For the text-containing cell, return its midpoint in [X, Y] coordinate format. 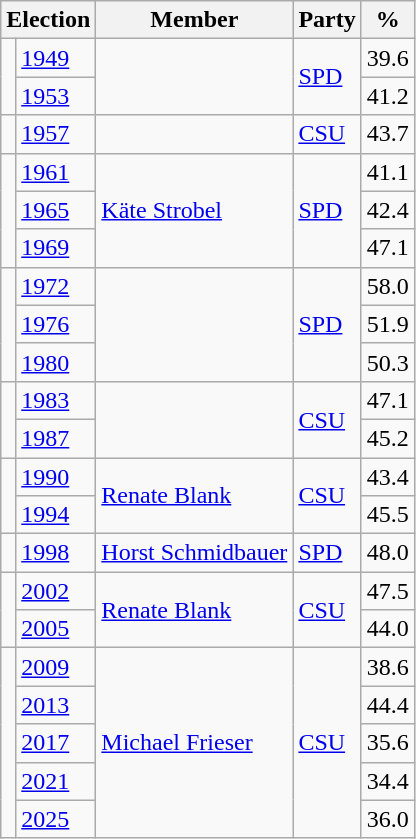
2009 [56, 667]
2025 [56, 819]
47.5 [388, 591]
45.5 [388, 515]
1949 [56, 58]
Election [48, 20]
58.0 [388, 286]
41.1 [388, 172]
Horst Schmidbauer [194, 553]
34.4 [388, 781]
2002 [56, 591]
1972 [56, 286]
Member [194, 20]
1976 [56, 324]
1957 [56, 134]
1990 [56, 477]
Käte Strobel [194, 210]
1998 [56, 553]
2013 [56, 705]
1961 [56, 172]
36.0 [388, 819]
% [388, 20]
43.7 [388, 134]
1953 [56, 96]
45.2 [388, 438]
41.2 [388, 96]
42.4 [388, 210]
44.4 [388, 705]
1980 [56, 362]
1965 [56, 210]
43.4 [388, 477]
Party [327, 20]
38.6 [388, 667]
48.0 [388, 553]
1994 [56, 515]
Michael Frieser [194, 743]
2005 [56, 629]
44.0 [388, 629]
50.3 [388, 362]
1969 [56, 248]
51.9 [388, 324]
35.6 [388, 743]
1987 [56, 438]
2017 [56, 743]
1983 [56, 400]
2021 [56, 781]
39.6 [388, 58]
